Provide the [X, Y] coordinate of the cell's center where the given text is located.  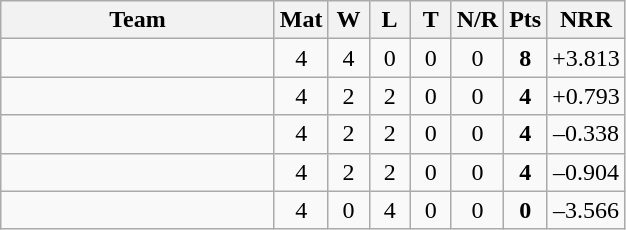
Mat [301, 20]
N/R [477, 20]
NRR [586, 20]
W [348, 20]
Team [138, 20]
L [390, 20]
–3.566 [586, 210]
8 [526, 58]
Pts [526, 20]
+3.813 [586, 58]
–0.904 [586, 172]
+0.793 [586, 96]
T [430, 20]
–0.338 [586, 134]
